Find where the given text appears and provide that cell's center as [x, y] coordinate. 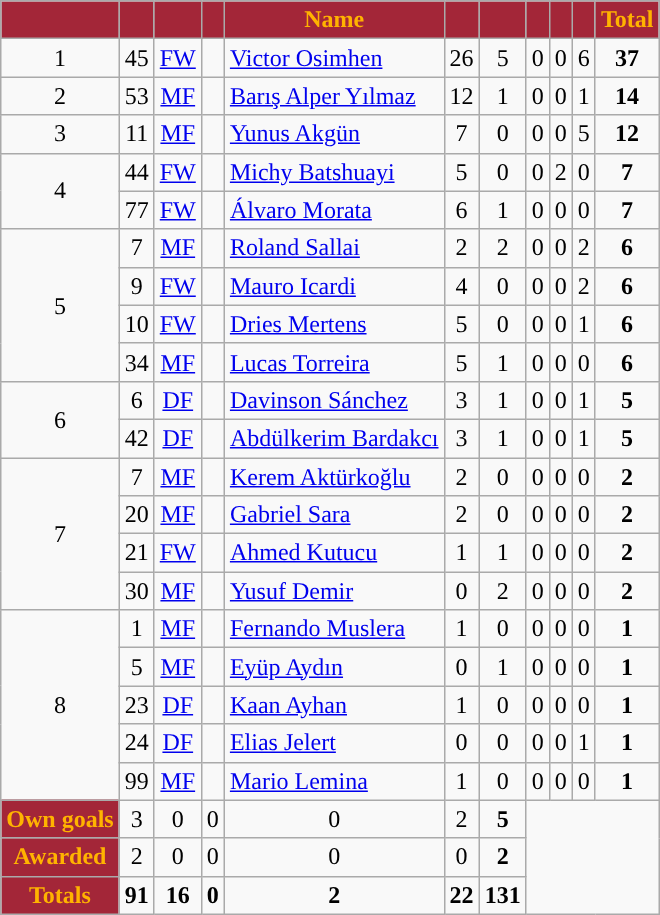
Yusuf Demir [334, 591]
Mario Lemina [334, 781]
30 [136, 591]
Fernando Muslera [334, 629]
10 [136, 324]
Kaan Ayhan [334, 705]
Eyüp Aydın [334, 667]
42 [136, 438]
Awarded [60, 857]
20 [136, 515]
53 [136, 96]
24 [136, 743]
Total [627, 20]
91 [136, 895]
Ahmed Kutucu [334, 553]
Davinson Sánchez [334, 400]
8 [60, 705]
Own goals [60, 819]
45 [136, 58]
Yunus Akgün [334, 134]
77 [136, 210]
21 [136, 553]
Kerem Aktürkoğlu [334, 477]
37 [627, 58]
Mauro Icardi [334, 286]
Barış Alper Yılmaz [334, 96]
22 [462, 895]
131 [502, 895]
Roland Sallai [334, 248]
14 [627, 96]
Elias Jelert [334, 743]
Abdülkerim Bardakcı [334, 438]
11 [136, 134]
23 [136, 705]
26 [462, 58]
Lucas Torreira [334, 362]
9 [136, 286]
34 [136, 362]
99 [136, 781]
Michy Batshuayi [334, 172]
Álvaro Morata [334, 210]
Totals [60, 895]
Dries Mertens [334, 324]
44 [136, 172]
Gabriel Sara [334, 515]
16 [178, 895]
Victor Osimhen [334, 58]
Name [334, 20]
